From the cell containing the given text, extract its center point as [X, Y] coordinate. 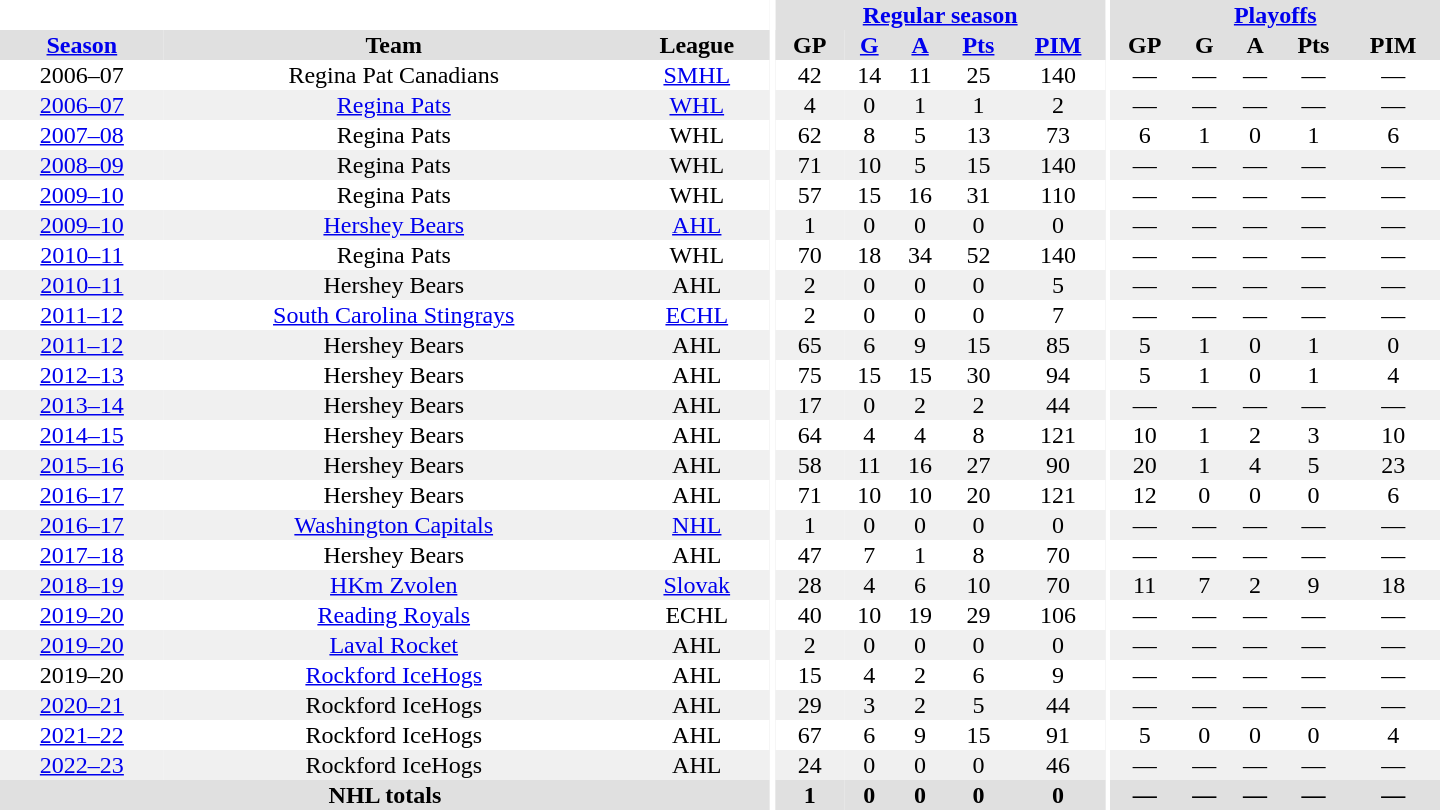
47 [810, 555]
2017–18 [82, 555]
110 [1058, 195]
52 [979, 255]
75 [810, 375]
23 [1393, 465]
SMHL [697, 75]
58 [810, 465]
NHL totals [385, 795]
73 [1058, 135]
34 [920, 255]
67 [810, 735]
2020–21 [82, 705]
24 [810, 765]
62 [810, 135]
South Carolina Stingrays [394, 315]
2015–16 [82, 465]
2022–23 [82, 765]
Slovak [697, 585]
2014–15 [82, 435]
Reading Royals [394, 615]
40 [810, 615]
91 [1058, 735]
2008–09 [82, 165]
League [697, 45]
19 [920, 615]
2007–08 [82, 135]
14 [870, 75]
2013–14 [82, 405]
2012–13 [82, 375]
Team [394, 45]
Regina Pat Canadians [394, 75]
64 [810, 435]
42 [810, 75]
13 [979, 135]
46 [1058, 765]
Laval Rocket [394, 645]
25 [979, 75]
17 [810, 405]
31 [979, 195]
12 [1144, 495]
Regular season [940, 15]
57 [810, 195]
90 [1058, 465]
NHL [697, 525]
106 [1058, 615]
94 [1058, 375]
HKm Zvolen [394, 585]
65 [810, 345]
Playoffs [1275, 15]
2021–22 [82, 735]
85 [1058, 345]
27 [979, 465]
2018–19 [82, 585]
30 [979, 375]
Season [82, 45]
28 [810, 585]
Washington Capitals [394, 525]
